For the text-containing cell, return its midpoint in [X, Y] coordinate format. 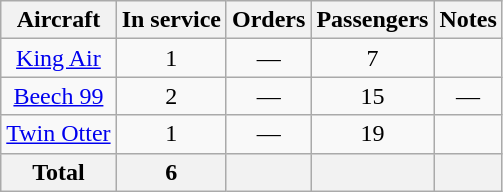
Notes [468, 20]
Passengers [372, 20]
Orders [268, 20]
King Air [58, 58]
Beech 99 [58, 96]
In service [171, 20]
19 [372, 134]
2 [171, 96]
7 [372, 58]
Aircraft [58, 20]
6 [171, 172]
15 [372, 96]
Twin Otter [58, 134]
Total [58, 172]
